Scan for the cell matching the given text and deliver its [x, y] coordinate at center. 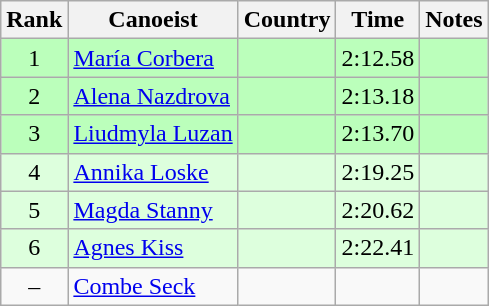
Annika Loske [153, 172]
2:12.58 [378, 58]
Time [378, 20]
2:22.41 [378, 248]
– [34, 286]
Combe Seck [153, 286]
2:13.70 [378, 134]
María Corbera [153, 58]
Magda Stanny [153, 210]
6 [34, 248]
Notes [454, 20]
Liudmyla Luzan [153, 134]
Country [287, 20]
2:19.25 [378, 172]
4 [34, 172]
2:20.62 [378, 210]
2 [34, 96]
5 [34, 210]
Canoeist [153, 20]
Rank [34, 20]
Alena Nazdrova [153, 96]
3 [34, 134]
Agnes Kiss [153, 248]
1 [34, 58]
2:13.18 [378, 96]
